Find where the given text appears and provide that cell's center as [X, Y] coordinate. 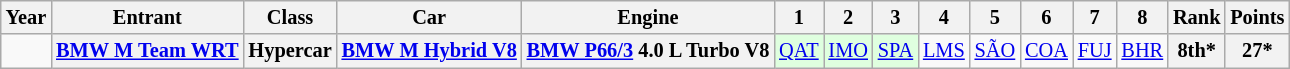
6 [1046, 17]
BMW P66/3 4.0 L Turbo V8 [648, 51]
2 [848, 17]
Year [26, 17]
IMO [848, 51]
QAT [798, 51]
Rank [1196, 17]
8th* [1196, 51]
Engine [648, 17]
FUJ [1095, 51]
SPA [896, 51]
5 [995, 17]
Hypercar [290, 51]
BMW M Team WRT [147, 51]
7 [1095, 17]
BMW M Hybrid V8 [430, 51]
BHR [1142, 51]
Car [430, 17]
4 [944, 17]
8 [1142, 17]
3 [896, 17]
COA [1046, 51]
Class [290, 17]
LMS [944, 51]
SÃO [995, 51]
Points [1257, 17]
27* [1257, 51]
Entrant [147, 17]
1 [798, 17]
